Scan for the cell matching the given text and deliver its [x, y] coordinate at center. 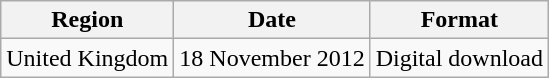
Format [459, 20]
Region [88, 20]
United Kingdom [88, 58]
Digital download [459, 58]
18 November 2012 [272, 58]
Date [272, 20]
